Pinpoint the cell where the given text exists, returning its [x, y] midpoint coordinate. 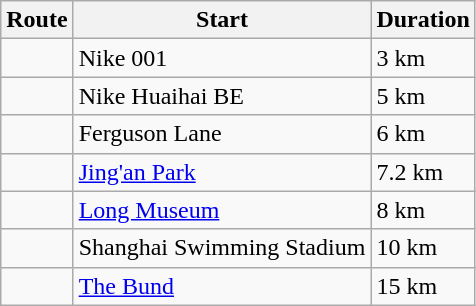
5 km [423, 96]
Ferguson Lane [222, 134]
The Bund [222, 286]
6 km [423, 134]
10 km [423, 248]
3 km [423, 58]
Route [37, 20]
Nike 001 [222, 58]
8 km [423, 210]
Shanghai Swimming Stadium [222, 248]
7.2 km [423, 172]
Start [222, 20]
Nike Huaihai BE [222, 96]
Duration [423, 20]
Jing'an Park [222, 172]
Long Museum [222, 210]
15 km [423, 286]
